Provide the [X, Y] coordinate of the cell's center where the given text is located.  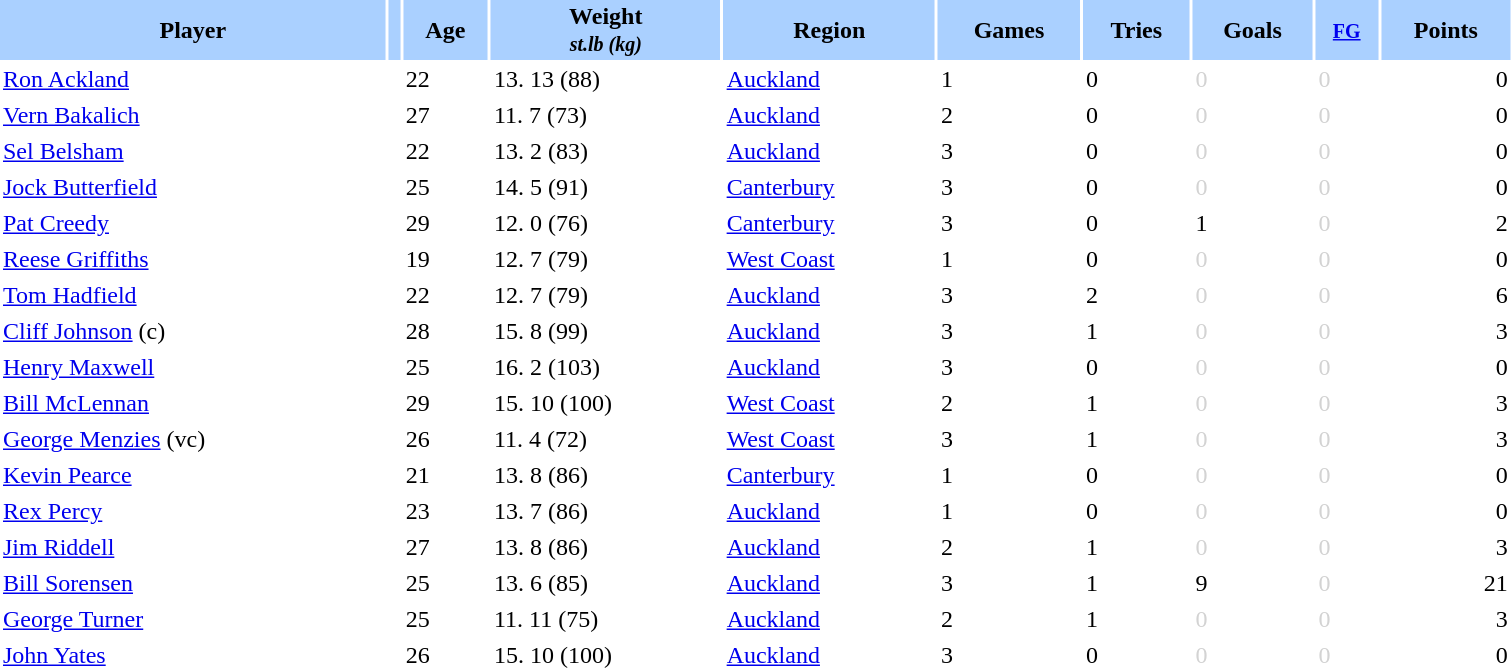
12. 0 (76) [606, 224]
George Turner [193, 620]
16. 2 (103) [606, 368]
Jim Riddell [193, 548]
23 [446, 512]
15. 10 (100) [606, 404]
FG [1346, 30]
Points [1446, 30]
Jock Butterfield [193, 188]
George Menzies (vc) [193, 440]
Reese Griffiths [193, 260]
Games [1009, 30]
13. 13 (88) [606, 80]
Kevin Pearce [193, 476]
Cliff Johnson (c) [193, 332]
Goals [1253, 30]
Tom Hadfield [193, 296]
26 [446, 440]
Sel Belsham [193, 152]
19 [446, 260]
Henry Maxwell [193, 368]
Bill McLennan [193, 404]
11. 7 (73) [606, 116]
Age [446, 30]
14. 5 (91) [606, 188]
Ron Ackland [193, 80]
11. 11 (75) [606, 620]
28 [446, 332]
Bill Sorensen [193, 584]
Weightst.lb (kg) [606, 30]
13. 6 (85) [606, 584]
Vern Bakalich [193, 116]
13. 7 (86) [606, 512]
11. 4 (72) [606, 440]
15. 8 (99) [606, 332]
Tries [1136, 30]
13. 2 (83) [606, 152]
9 [1253, 584]
Rex Percy [193, 512]
Region [830, 30]
6 [1446, 296]
Player [193, 30]
Pat Creedy [193, 224]
